Locate the cell with the specified text and output its (X, Y) center coordinate. 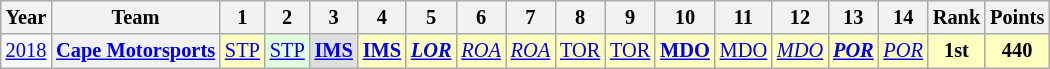
8 (580, 17)
13 (853, 17)
4 (382, 17)
2 (288, 17)
Rank (956, 17)
1 (242, 17)
Points (1017, 17)
Team (136, 17)
Cape Motorsports (136, 51)
6 (480, 17)
3 (334, 17)
9 (630, 17)
Year (26, 17)
11 (744, 17)
2018 (26, 51)
440 (1017, 51)
7 (530, 17)
14 (904, 17)
5 (431, 17)
12 (800, 17)
10 (685, 17)
LOR (431, 51)
1st (956, 51)
